Locate the cell with the specified text and output its (x, y) center coordinate. 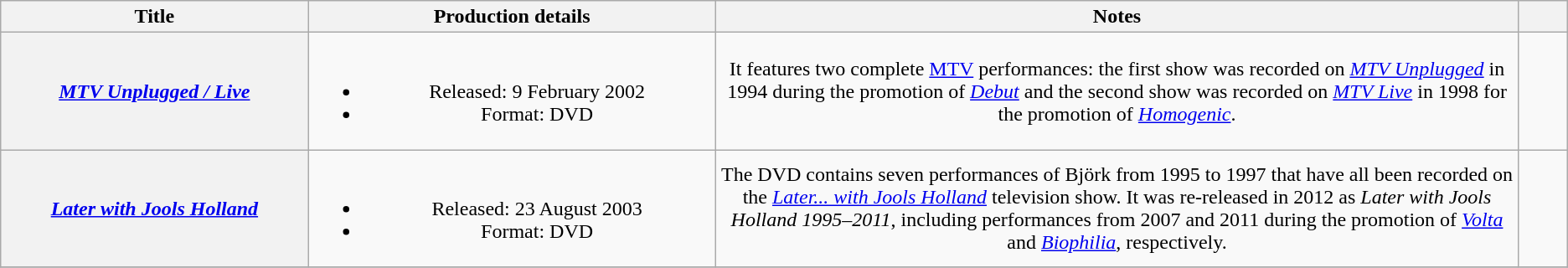
Notes (1117, 17)
Production details (512, 17)
Later with Jools Holland (154, 209)
Released: 23 August 2003Format: DVD (512, 209)
MTV Unplugged / Live (154, 91)
Released: 9 February 2002Format: DVD (512, 91)
Title (154, 17)
